Identify which cell holds the provided text, then report its (X, Y) central coordinate. 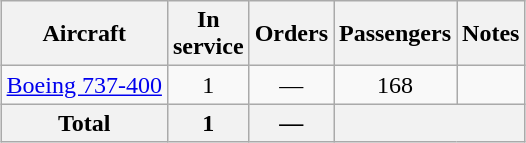
Orders (291, 34)
Notes (491, 34)
168 (396, 85)
Aircraft (84, 34)
Passengers (396, 34)
Inservice (208, 34)
Boeing 737-400 (84, 85)
Total (84, 123)
